Output the (x, y) coordinate of the center of the cell containing the given text.  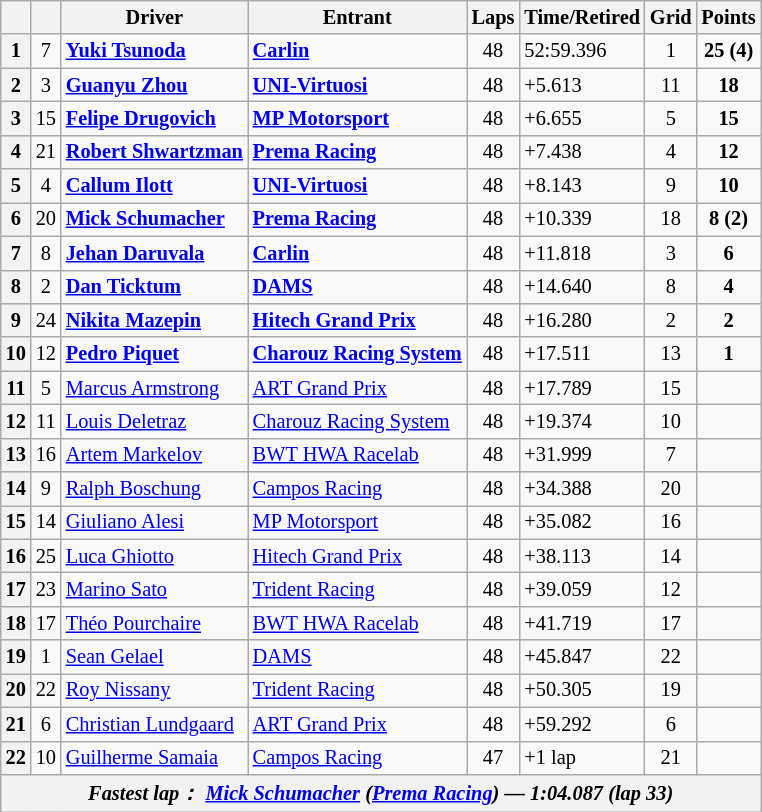
+5.613 (582, 85)
+10.339 (582, 219)
+17.789 (582, 388)
23 (46, 589)
Roy Nissany (154, 690)
Grid (671, 17)
+7.438 (582, 152)
25 (4) (729, 51)
Louis Deletraz (154, 421)
+6.655 (582, 118)
Callum Ilott (154, 186)
Pedro Piquet (154, 354)
Entrant (358, 17)
8 (2) (729, 219)
+8.143 (582, 186)
+16.280 (582, 320)
Guanyu Zhou (154, 85)
Time/Retired (582, 17)
Guilherme Samaia (154, 758)
Giuliano Alesi (154, 522)
+59.292 (582, 724)
Luca Ghiotto (154, 556)
Marcus Armstrong (154, 388)
24 (46, 320)
+41.719 (582, 623)
Driver (154, 17)
Sean Gelael (154, 657)
+1 lap (582, 758)
+50.305 (582, 690)
52:59.396 (582, 51)
+38.113 (582, 556)
Jehan Daruvala (154, 253)
Points (729, 17)
+19.374 (582, 421)
Christian Lundgaard (154, 724)
+14.640 (582, 287)
25 (46, 556)
Dan Ticktum (154, 287)
+39.059 (582, 589)
+17.511 (582, 354)
Artem Markelov (154, 455)
Marino Sato (154, 589)
Felipe Drugovich (154, 118)
+31.999 (582, 455)
47 (494, 758)
+45.847 (582, 657)
+34.388 (582, 489)
Robert Shwartzman (154, 152)
+11.818 (582, 253)
Mick Schumacher (154, 219)
Théo Pourchaire (154, 623)
Ralph Boschung (154, 489)
Fastest lap： Mick Schumacher (Prema Racing) — 1:04.087 (lap 33) (381, 792)
Laps (494, 17)
Nikita Mazepin (154, 320)
+35.082 (582, 522)
Yuki Tsunoda (154, 51)
